Identify which cell holds the provided text, then report its (x, y) central coordinate. 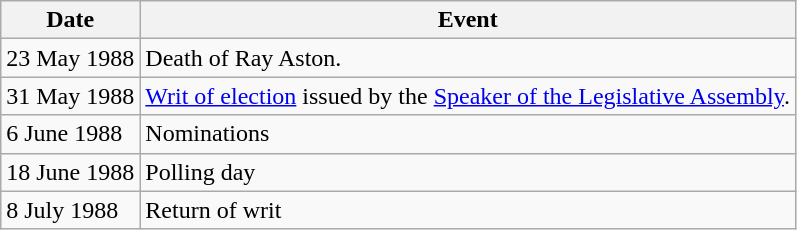
Return of writ (468, 210)
23 May 1988 (70, 58)
Event (468, 20)
31 May 1988 (70, 96)
8 July 1988 (70, 210)
6 June 1988 (70, 134)
Writ of election issued by the Speaker of the Legislative Assembly. (468, 96)
Polling day (468, 172)
18 June 1988 (70, 172)
Death of Ray Aston. (468, 58)
Date (70, 20)
Nominations (468, 134)
